Output the [x, y] coordinate of the center of the cell containing the given text.  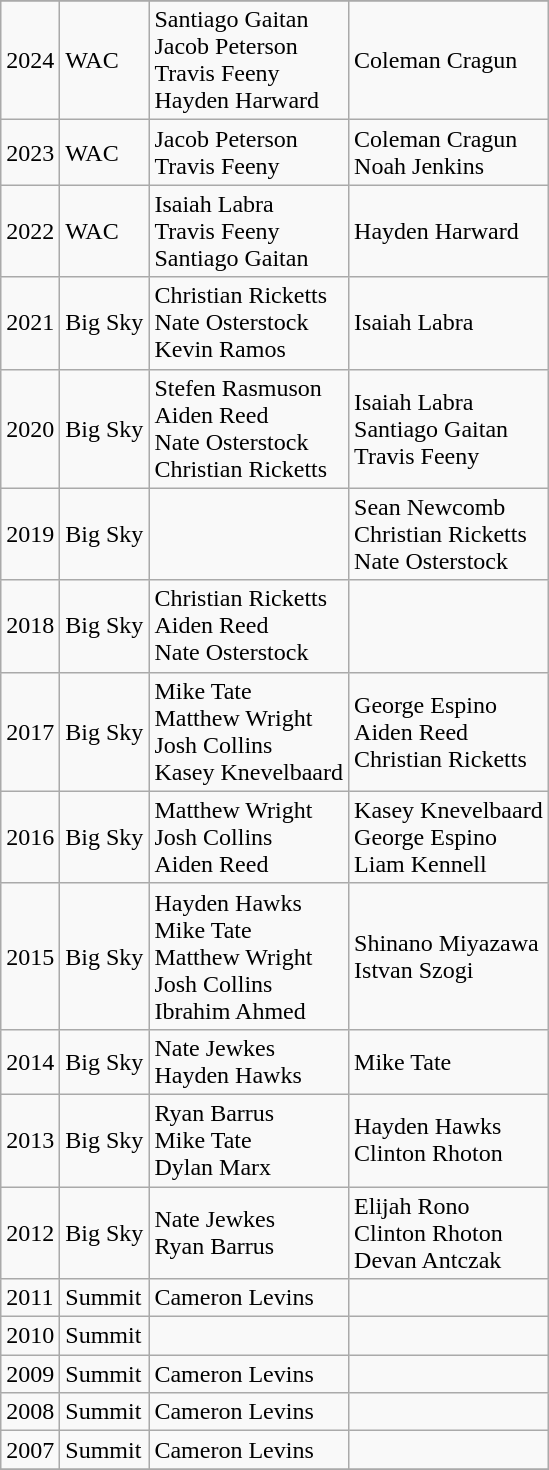
2019 [30, 534]
Santiago GaitanJacob PetersonTravis FeenyHayden Harward [249, 60]
2011 [30, 1298]
2020 [30, 428]
Isaiah LabraSantiago GaitanTravis Feeny [449, 428]
Matthew WrightJosh CollinsAiden Reed [249, 837]
Elijah RonoClinton RhotonDevan Antczak [449, 1232]
2012 [30, 1232]
Isaiah Labra [449, 323]
Stefen RasmusonAiden ReedNate OsterstockChristian Ricketts [249, 428]
2018 [30, 626]
2023 [30, 152]
Hayden HawksClinton Rhoton [449, 1140]
2014 [30, 1062]
Sean NewcombChristian RickettsNate Osterstock [449, 534]
2013 [30, 1140]
Shinano MiyazawaIstvan Szogi [449, 956]
Nate JewkesHayden Hawks [249, 1062]
Ryan BarrusMike TateDylan Marx [249, 1140]
2009 [30, 1374]
Mike TateMatthew WrightJosh CollinsKasey Knevelbaard [249, 732]
Nate JewkesRyan Barrus [249, 1232]
Hayden HawksMike TateMatthew WrightJosh CollinsIbrahim Ahmed [249, 956]
2022 [30, 231]
2021 [30, 323]
2015 [30, 956]
Coleman CragunNoah Jenkins [449, 152]
2008 [30, 1412]
George EspinoAiden ReedChristian Ricketts [449, 732]
2017 [30, 732]
Christian RickettsAiden ReedNate Osterstock [249, 626]
2016 [30, 837]
2007 [30, 1450]
2024 [30, 60]
Hayden Harward [449, 231]
Mike Tate [449, 1062]
Kasey KnevelbaardGeorge EspinoLiam Kennell [449, 837]
Coleman Cragun [449, 60]
Christian RickettsNate OsterstockKevin Ramos [249, 323]
Jacob PetersonTravis Feeny [249, 152]
2010 [30, 1336]
Isaiah LabraTravis FeenySantiago Gaitan [249, 231]
